Provide the (x, y) coordinate of the cell's center where the given text is located.  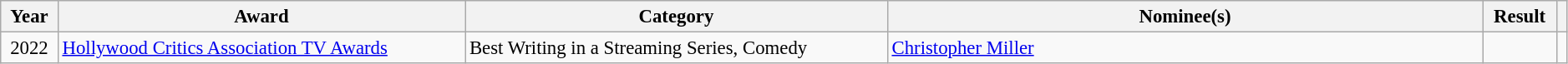
Award (261, 17)
2022 (29, 48)
Year (29, 17)
Result (1520, 17)
Nominee(s) (1185, 17)
Best Writing in a Streaming Series, Comedy (677, 48)
Category (677, 17)
Christopher Miller (1185, 48)
Hollywood Critics Association TV Awards (261, 48)
